Return [X, Y] of the center of cell containing provided text 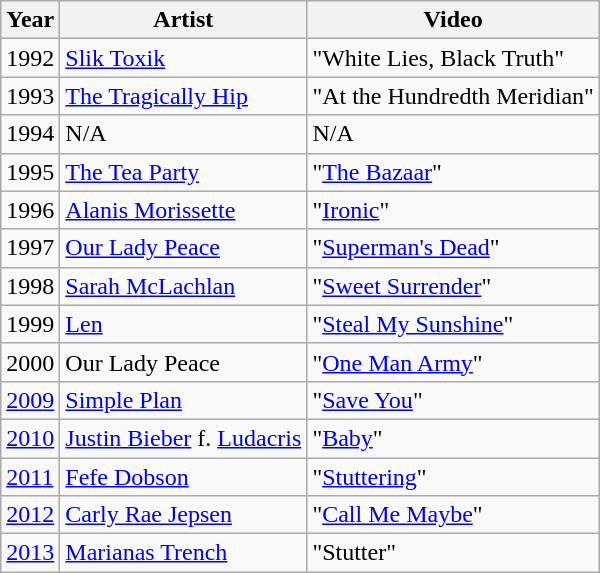
Marianas Trench [184, 553]
2012 [30, 515]
"Stuttering" [454, 477]
"The Bazaar" [454, 172]
"Sweet Surrender" [454, 286]
1995 [30, 172]
1997 [30, 248]
1993 [30, 96]
"Baby" [454, 438]
Alanis Morissette [184, 210]
"Ironic" [454, 210]
1996 [30, 210]
Justin Bieber f. Ludacris [184, 438]
Video [454, 20]
Simple Plan [184, 400]
2011 [30, 477]
Year [30, 20]
"Steal My Sunshine" [454, 324]
2013 [30, 553]
"Save You" [454, 400]
"One Man Army" [454, 362]
2009 [30, 400]
1992 [30, 58]
Slik Toxik [184, 58]
The Tea Party [184, 172]
"Call Me Maybe" [454, 515]
2010 [30, 438]
1999 [30, 324]
"White Lies, Black Truth" [454, 58]
Len [184, 324]
The Tragically Hip [184, 96]
2000 [30, 362]
1998 [30, 286]
"Superman's Dead" [454, 248]
1994 [30, 134]
"Stutter" [454, 553]
Fefe Dobson [184, 477]
Carly Rae Jepsen [184, 515]
Sarah McLachlan [184, 286]
"At the Hundredth Meridian" [454, 96]
Artist [184, 20]
